Pinpoint the cell where the given text exists, returning its (X, Y) midpoint coordinate. 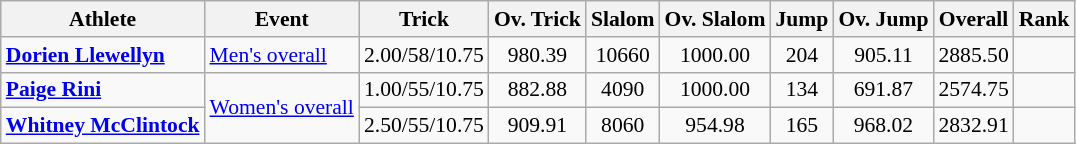
Event (282, 19)
4090 (623, 90)
2.50/55/10.75 (424, 126)
Paige Rini (103, 90)
Overall (973, 19)
Ov. Slalom (716, 19)
134 (802, 90)
Women's overall (282, 108)
2885.50 (973, 55)
Whitney McClintock (103, 126)
Slalom (623, 19)
691.87 (883, 90)
Ov. Jump (883, 19)
968.02 (883, 126)
Dorien Llewellyn (103, 55)
980.39 (538, 55)
2832.91 (973, 126)
1.00/55/10.75 (424, 90)
Ov. Trick (538, 19)
2.00/58/10.75 (424, 55)
909.91 (538, 126)
954.98 (716, 126)
Men's overall (282, 55)
Trick (424, 19)
8060 (623, 126)
204 (802, 55)
905.11 (883, 55)
Jump (802, 19)
2574.75 (973, 90)
Athlete (103, 19)
10660 (623, 55)
Rank (1044, 19)
882.88 (538, 90)
165 (802, 126)
